Pinpoint the cell where the given text exists, returning its [X, Y] midpoint coordinate. 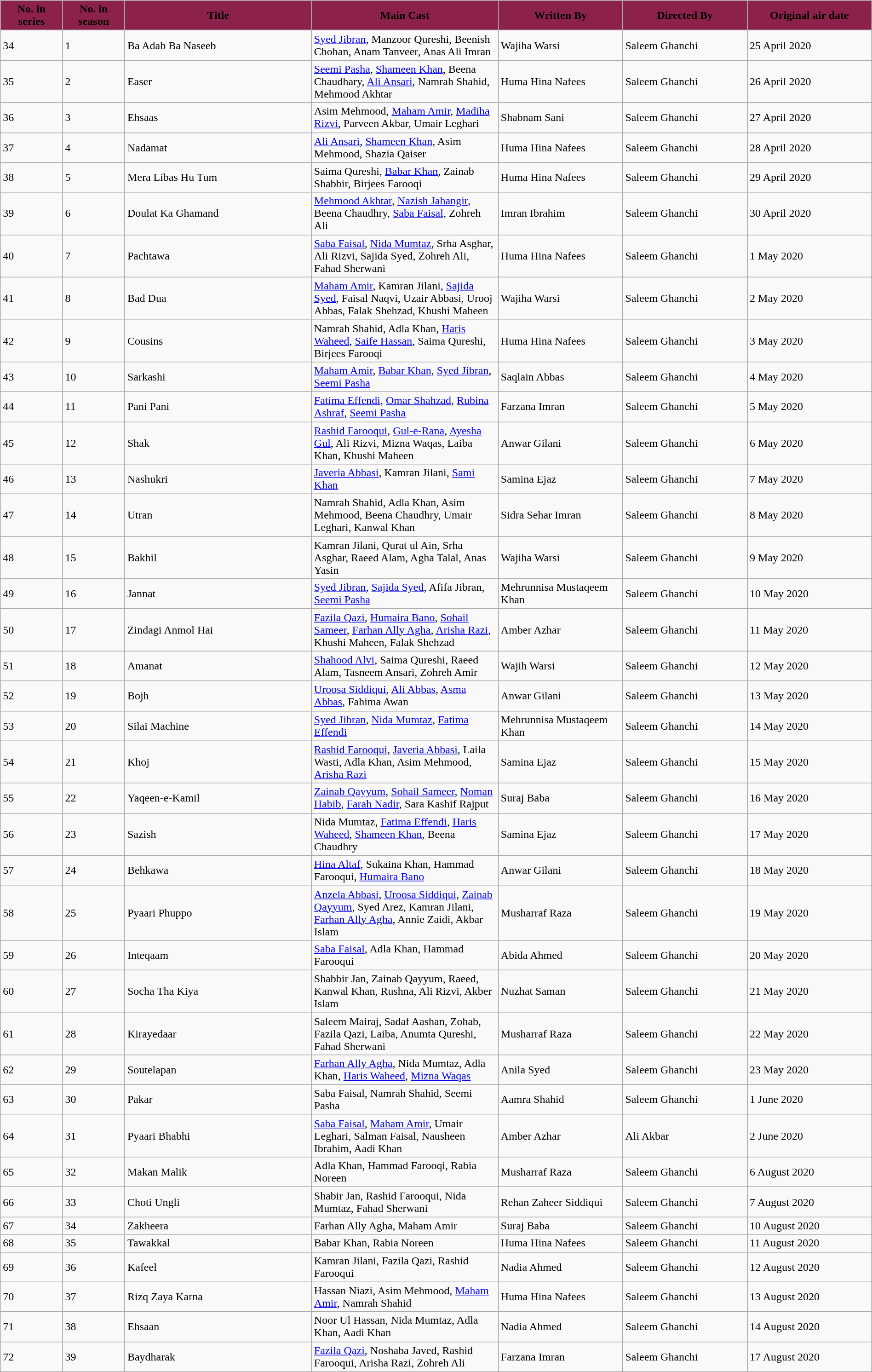
46 [31, 479]
9 May 2020 [809, 558]
49 [31, 594]
43 [31, 376]
Yaqeen-e-Kamil [218, 798]
Kirayedaar [218, 1033]
Behkawa [218, 870]
Saba Faisal, Maham Amir, Umair Leghari, Salman Faisal, Nausheen Ibrahim, Aadi Khan [405, 1136]
Baydharak [218, 1356]
47 [31, 515]
Ali Akbar [685, 1136]
55 [31, 798]
2 May 2020 [809, 298]
Rashid Farooqui, Gul-e-Rana, Ayesha Gul, Ali Rizvi, Mizna Waqas, Laiba Khan, Khushi Maheen [405, 443]
29 [94, 1070]
Farhan Ally Agha, Nida Mumtaz, Adla Khan, Haris Waheed, Mizna Waqas [405, 1070]
Utran [218, 515]
10 [94, 376]
4 [94, 147]
Ba Adab Ba Naseeb [218, 45]
11 August 2020 [809, 1243]
51 [31, 666]
Maham Amir, Kamran Jilani, Sajida Syed, Faisal Naqvi, Uzair Abbasi, Urooj Abbas, Falak Shehzad, Khushi Maheen [405, 298]
9 [94, 340]
25 April 2020 [809, 45]
30 April 2020 [809, 213]
Fazila Qazi, Humaira Bano, Sohail Sameer, Farhan Ally Agha, Arisha Razi, Khushi Maheen, Falak Shehzad [405, 630]
5 [94, 178]
Amanat [218, 666]
Syed Jibran, Manzoor Qureshi, Beenish Chohan, Anam Tanveer, Anas Ali Imran [405, 45]
45 [31, 443]
14 May 2020 [809, 726]
Pyaari Bhabhi [218, 1136]
Pani Pani [218, 407]
7 [94, 256]
5 May 2020 [809, 407]
Pakar [218, 1100]
4 May 2020 [809, 376]
41 [31, 298]
68 [31, 1243]
6 August 2020 [809, 1172]
Bad Dua [218, 298]
Bakhil [218, 558]
19 May 2020 [809, 913]
14 [94, 515]
Imran Ibrahim [560, 213]
12 [94, 443]
Fatima Effendi, Omar Shahzad, Rubina Ashraf, Seemi Pasha [405, 407]
Nashukri [218, 479]
3 [94, 118]
Saba Faisal, Adla Khan, Hammad Farooqui [405, 955]
10 May 2020 [809, 594]
Rizq Zaya Karna [218, 1297]
21 [94, 762]
61 [31, 1033]
Silai Machine [218, 726]
64 [31, 1136]
Pachtawa [218, 256]
Hina Altaf, Sukaina Khan, Hammad Farooqui, Humaira Bano [405, 870]
Pyaari Phuppo [218, 913]
Anila Syed [560, 1070]
28 April 2020 [809, 147]
30 [94, 1100]
23 [94, 834]
Adla Khan, Hammad Farooqi, Rabia Noreen [405, 1172]
8 [94, 298]
6 [94, 213]
52 [31, 696]
70 [31, 1297]
44 [31, 407]
26 April 2020 [809, 81]
22 [94, 798]
Saleem Mairaj, Sadaf Aashan, Zohab, Fazila Qazi, Laiba, Anumta Qureshi, Fahad Sherwani [405, 1033]
Rehan Zaheer Siddiqui [560, 1202]
Zakheera [218, 1226]
20 May 2020 [809, 955]
11 [94, 407]
63 [31, 1100]
Sazish [218, 834]
24 [94, 870]
Zainab Qayyum, Sohail Sameer, Noman Habib, Farah Nadir, Sara Kashif Rajput [405, 798]
2 [94, 81]
21 May 2020 [809, 991]
1 June 2020 [809, 1100]
48 [31, 558]
59 [31, 955]
12 August 2020 [809, 1267]
Kamran Jilani, Fazila Qazi, Rashid Farooqui [405, 1267]
17 May 2020 [809, 834]
60 [31, 991]
Shabbir Jan, Zainab Qayyum, Raeed, Kanwal Khan, Rushna, Ali Rizvi, Akber Islam [405, 991]
33 [94, 1202]
67 [31, 1226]
Abida Ahmed [560, 955]
10 August 2020 [809, 1226]
Nuzhat Saman [560, 991]
57 [31, 870]
40 [31, 256]
69 [31, 1267]
Original air date [809, 16]
Saba Faisal, Nida Mumtaz, Srha Asghar, Ali Rizvi, Sajida Syed, Zohreh Ali, Fahad Sherwani [405, 256]
Kafeel [218, 1267]
19 [94, 696]
13 [94, 479]
Saqlain Abbas [560, 376]
Javeria Abbasi, Kamran Jilani, Sami Khan [405, 479]
53 [31, 726]
Socha Tha Kiya [218, 991]
Written By [560, 16]
31 [94, 1136]
2 June 2020 [809, 1136]
28 [94, 1033]
65 [31, 1172]
Shabir Jan, Rashid Farooqui, Nida Mumtaz, Fahad Sherwani [405, 1202]
14 August 2020 [809, 1327]
27 April 2020 [809, 118]
62 [31, 1070]
17 August 2020 [809, 1356]
12 May 2020 [809, 666]
Sidra Sehar Imran [560, 515]
Jannat [218, 594]
Asim Mehmood, Maham Amir, Madiha Rizvi, Parveen Akbar, Umair Leghari [405, 118]
54 [31, 762]
32 [94, 1172]
Makan Malik [218, 1172]
Noor Ul Hassan, Nida Mumtaz, Adla Khan, Aadi Khan [405, 1327]
Bojh [218, 696]
Syed Jibran, Sajida Syed, Afifa Jibran, Seemi Pasha [405, 594]
Babar Khan, Rabia Noreen [405, 1243]
Shabnam Sani [560, 118]
72 [31, 1356]
50 [31, 630]
Mehmood Akhtar, Nazish Jahangir, Beena Chaudhry, Saba Faisal, Zohreh Ali [405, 213]
Namrah Shahid, Adla Khan, Asim Mehmood, Beena Chaudhry, Umair Leghari, Kanwal Khan [405, 515]
58 [31, 913]
23 May 2020 [809, 1070]
Nida Mumtaz, Fatima Effendi, Haris Waheed, Shameen Khan, Beena Chaudhry [405, 834]
Seemi Pasha, Shameen Khan, Beena Chaudhary, Ali Ansari, Namrah Shahid, Mehmood Akhtar [405, 81]
Uroosa Siddiqui, Ali Abbas, Asma Abbas, Fahima Awan [405, 696]
Mera Libas Hu Tum [218, 178]
27 [94, 991]
25 [94, 913]
Sarkashi [218, 376]
Shahood Alvi, Saima Qureshi, Raeed Alam, Tasneem Ansari, Zohreh Amir [405, 666]
17 [94, 630]
15 May 2020 [809, 762]
Main Cast [405, 16]
16 May 2020 [809, 798]
1 [94, 45]
6 May 2020 [809, 443]
29 April 2020 [809, 178]
Zindagi Anmol Hai [218, 630]
11 May 2020 [809, 630]
Ehsaas [218, 118]
Hassan Niazi, Asim Mehmood, Maham Amir, Namrah Shahid [405, 1297]
16 [94, 594]
Easer [218, 81]
8 May 2020 [809, 515]
66 [31, 1202]
42 [31, 340]
Wajih Warsi [560, 666]
18 [94, 666]
Fazila Qazi, Noshaba Javed, Rashid Farooqui, Arisha Razi, Zohreh Ali [405, 1356]
Nadamat [218, 147]
Tawakkal [218, 1243]
Saba Faisal, Namrah Shahid, Seemi Pasha [405, 1100]
Aamra Shahid [560, 1100]
Doulat Ka Ghamand [218, 213]
22 May 2020 [809, 1033]
Inteqaam [218, 955]
Ali Ansari, Shameen Khan, Asim Mehmood, Shazia Qaiser [405, 147]
Ehsaan [218, 1327]
No. in season [94, 16]
Anzela Abbasi, Uroosa Siddiqui, Zainab Qayyum, Syed Arez, Kamran Jilani, Farhan Ally Agha, Annie Zaidi, Akbar Islam [405, 913]
Khoj [218, 762]
Choti Ungli [218, 1202]
Directed By [685, 16]
20 [94, 726]
18 May 2020 [809, 870]
Title [218, 16]
15 [94, 558]
Rashid Farooqui, Javeria Abbasi, Laila Wasti, Adla Khan, Asim Mehmood, Arisha Razi [405, 762]
Namrah Shahid, Adla Khan, Haris Waheed, Saife Hassan, Saima Qureshi, Birjees Farooqi [405, 340]
Soutelapan [218, 1070]
Syed Jibran, Nida Mumtaz, Fatima Effendi [405, 726]
7 August 2020 [809, 1202]
13 May 2020 [809, 696]
Kamran Jilani, Qurat ul Ain, Srha Asghar, Raeed Alam, Agha Talal, Anas Yasin [405, 558]
No. in series [31, 16]
Cousins [218, 340]
7 May 2020 [809, 479]
71 [31, 1327]
26 [94, 955]
Maham Amir, Babar Khan, Syed Jibran, Seemi Pasha [405, 376]
3 May 2020 [809, 340]
Saima Qureshi, Babar Khan, Zainab Shabbir, Birjees Farooqi [405, 178]
1 May 2020 [809, 256]
13 August 2020 [809, 1297]
Farhan Ally Agha, Maham Amir [405, 1226]
56 [31, 834]
Shak [218, 443]
